Provide the [x, y] coordinate of the cell's center where the given text is located.  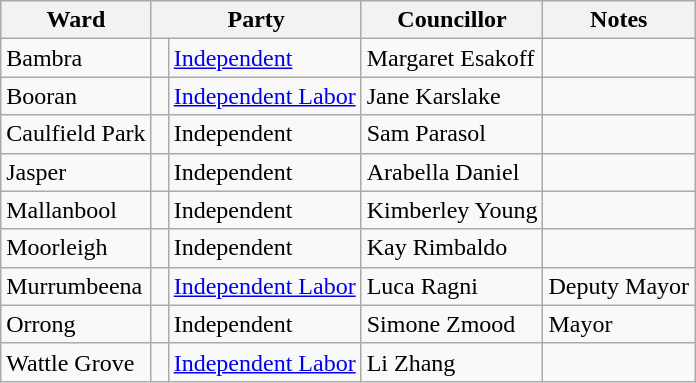
Notes [619, 20]
Wattle Grove [76, 362]
Margaret Esakoff [452, 58]
Simone Zmood [452, 324]
Jasper [76, 172]
Booran [76, 96]
Party [256, 20]
Kimberley Young [452, 210]
Kay Rimbaldo [452, 248]
Orrong [76, 324]
Murrumbeena [76, 286]
Caulfield Park [76, 134]
Bambra [76, 58]
Ward [76, 20]
Sam Parasol [452, 134]
Jane Karslake [452, 96]
Li Zhang [452, 362]
Arabella Daniel [452, 172]
Luca Ragni [452, 286]
Deputy Mayor [619, 286]
Moorleigh [76, 248]
Mallanbool [76, 210]
Councillor [452, 20]
Mayor [619, 324]
